Return the (x, y) coordinate for the center point of the cell that contains the specified text.  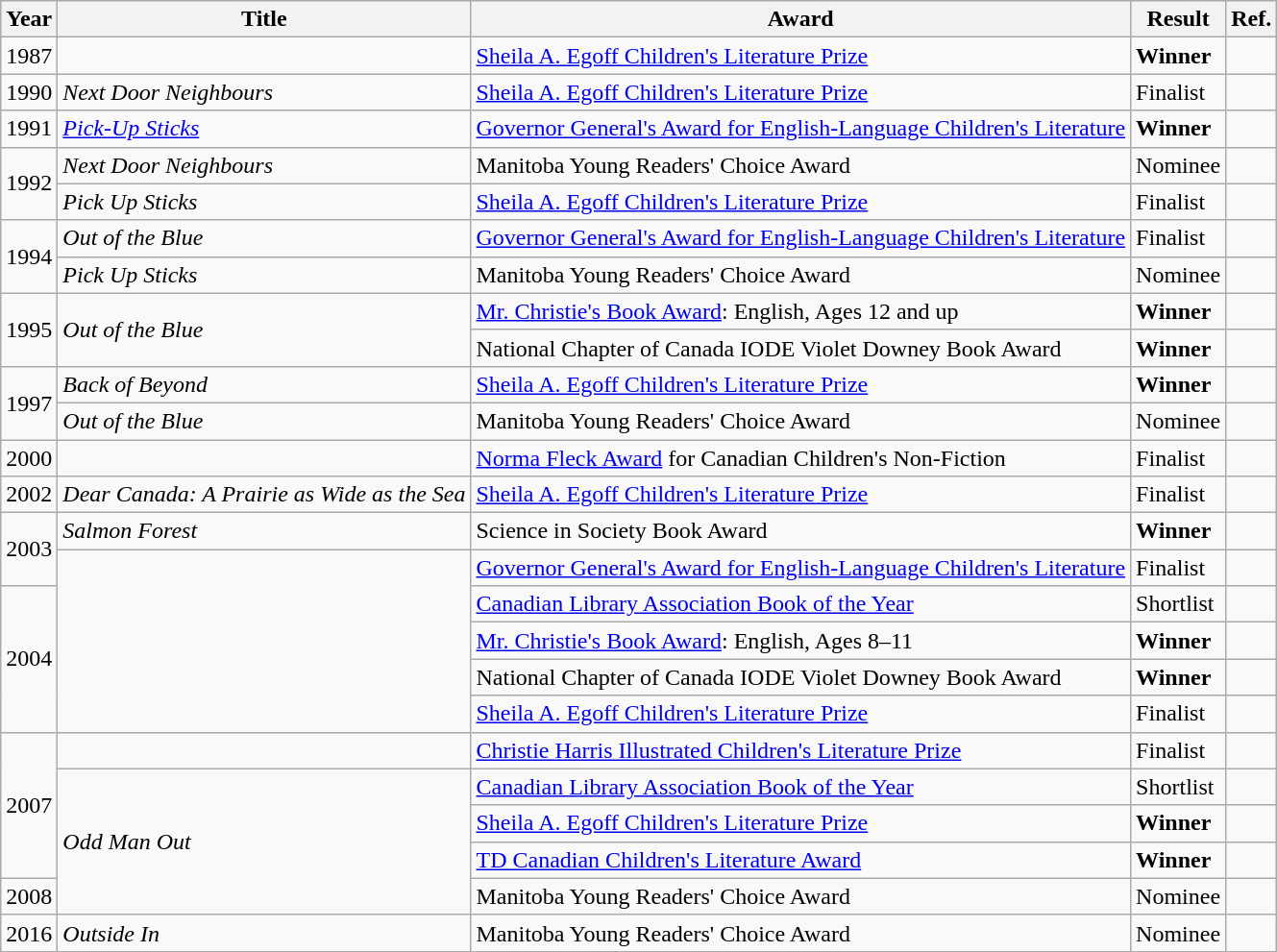
2000 (29, 458)
Back of Beyond (264, 384)
1995 (29, 330)
TD Canadian Children's Literature Award (801, 860)
1990 (29, 92)
Award (801, 19)
2002 (29, 495)
1994 (29, 256)
Result (1178, 19)
Ref. (1251, 19)
Dear Canada: A Prairie as Wide as the Sea (264, 495)
1992 (29, 183)
Title (264, 19)
2007 (29, 805)
Salmon Forest (264, 531)
Year (29, 19)
Odd Man Out (264, 842)
2016 (29, 933)
Pick-Up Sticks (264, 129)
Mr. Christie's Book Award: English, Ages 8–11 (801, 641)
2003 (29, 549)
2008 (29, 896)
1987 (29, 56)
1997 (29, 403)
2004 (29, 659)
Norma Fleck Award for Canadian Children's Non-Fiction (801, 458)
Science in Society Book Award (801, 531)
Christie Harris Illustrated Children's Literature Prize (801, 750)
1991 (29, 129)
Mr. Christie's Book Award: English, Ages 12 and up (801, 311)
Outside In (264, 933)
